Output the [x, y] coordinate of the center of the cell containing the given text.  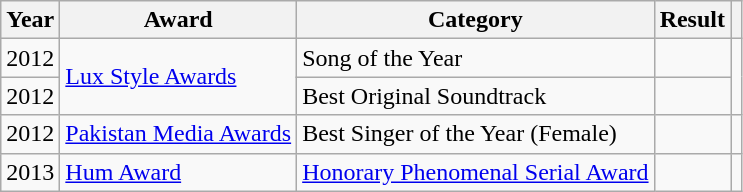
Honorary Phenomenal Serial Award [476, 172]
Song of the Year [476, 58]
Pakistan Media Awards [178, 134]
2013 [30, 172]
Category [476, 20]
Best Original Soundtrack [476, 96]
Result [692, 20]
Hum Award [178, 172]
Best Singer of the Year (Female) [476, 134]
Year [30, 20]
Lux Style Awards [178, 77]
Award [178, 20]
